Provide the (X, Y) coordinate of the cell's center where the given text is located.  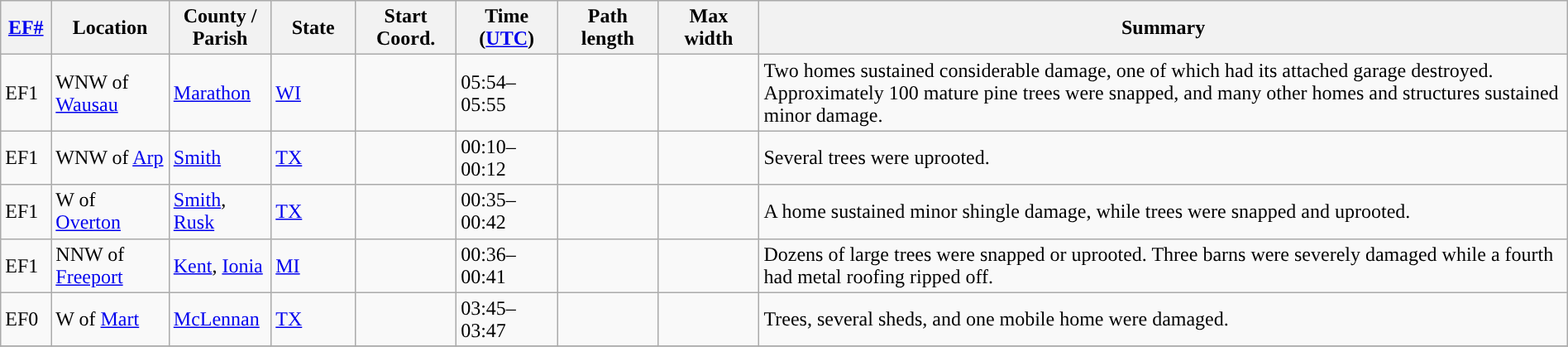
Time (UTC) (507, 28)
Marathon (220, 93)
Location (110, 28)
WI (313, 93)
NNW of Freeport (110, 265)
WNW of Wausau (110, 93)
Path length (608, 28)
03:45–03:47 (507, 320)
Smith, Rusk (220, 212)
Kent, Ionia (220, 265)
05:54–05:55 (507, 93)
Summary (1163, 28)
Start Coord. (406, 28)
W of Mart (110, 320)
A home sustained minor shingle damage, while trees were snapped and uprooted. (1163, 212)
Trees, several sheds, and one mobile home were damaged. (1163, 320)
00:35–00:42 (507, 212)
EF0 (26, 320)
Several trees were uprooted. (1163, 157)
County / Parish (220, 28)
00:36–00:41 (507, 265)
Smith (220, 157)
WNW of Arp (110, 157)
Max width (709, 28)
McLennan (220, 320)
MI (313, 265)
W of Overton (110, 212)
State (313, 28)
00:10–00:12 (507, 157)
EF# (26, 28)
Dozens of large trees were snapped or uprooted. Three barns were severely damaged while a fourth had metal roofing ripped off. (1163, 265)
